Find where the given text appears and provide that cell's center as [x, y] coordinate. 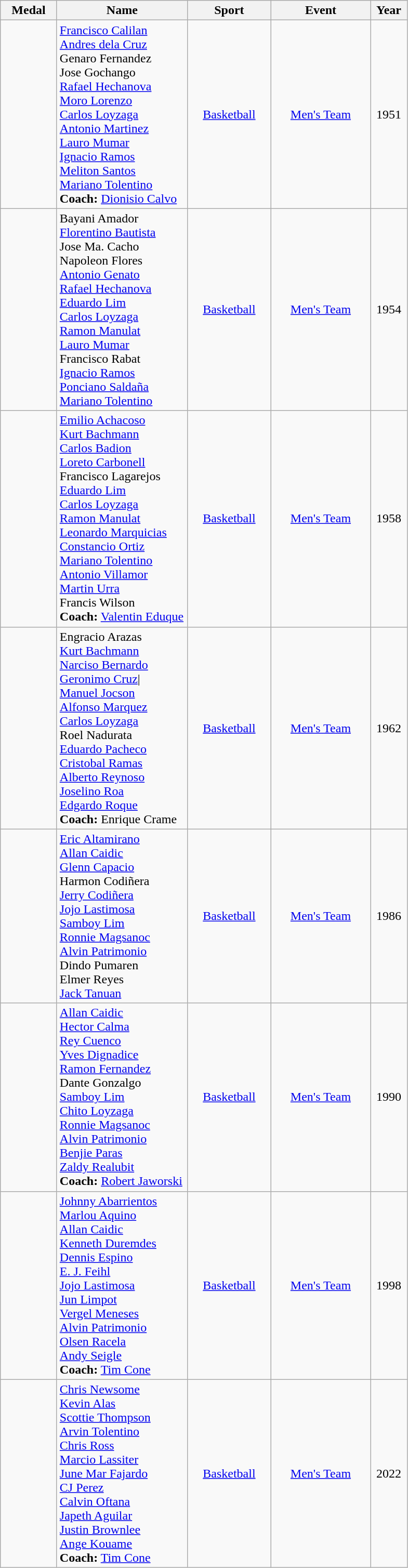
1958 [389, 519]
1986 [389, 916]
1962 [389, 728]
Medal [29, 10]
Name [122, 10]
2022 [389, 1473]
1998 [389, 1285]
1954 [389, 310]
1990 [389, 1097]
1951 [389, 114]
Event [320, 10]
Year [389, 10]
Sport [229, 10]
